Locate the cell with the specified text and output its (x, y) center coordinate. 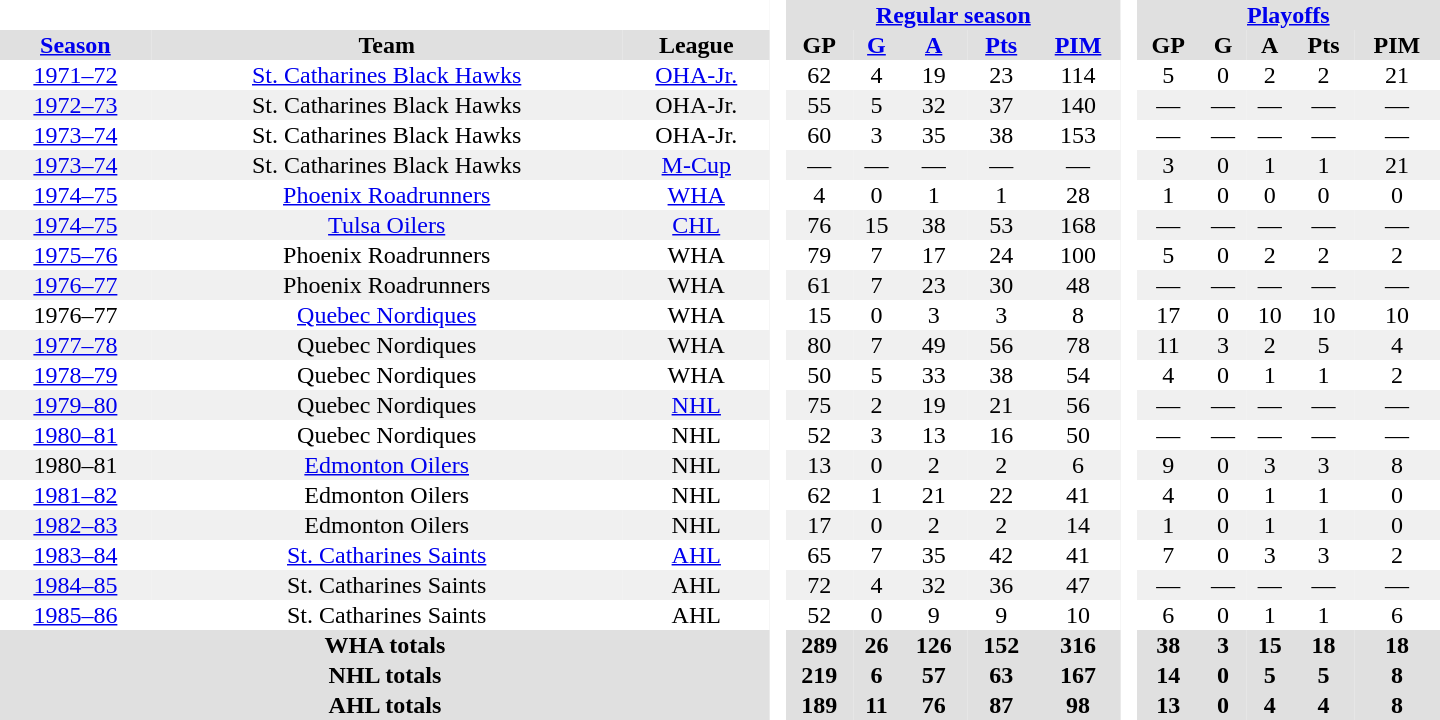
28 (1078, 195)
26 (876, 645)
72 (820, 585)
167 (1078, 675)
60 (820, 135)
Tulsa Oilers (387, 225)
1985–86 (76, 615)
1971–72 (76, 75)
80 (820, 345)
CHL (696, 225)
22 (1001, 495)
1972–73 (76, 105)
Regular season (954, 15)
1983–84 (76, 555)
1975–76 (76, 255)
Playoffs (1288, 15)
63 (1001, 675)
League (696, 45)
NHL totals (385, 675)
153 (1078, 135)
1978–79 (76, 375)
100 (1078, 255)
98 (1078, 705)
53 (1001, 225)
1982–83 (76, 525)
1979–80 (76, 405)
75 (820, 405)
54 (1078, 375)
126 (934, 645)
140 (1078, 105)
AHL totals (385, 705)
16 (1001, 435)
79 (820, 255)
M-Cup (696, 165)
152 (1001, 645)
37 (1001, 105)
1977–78 (76, 345)
65 (820, 555)
42 (1001, 555)
55 (820, 105)
114 (1078, 75)
49 (934, 345)
219 (820, 675)
33 (934, 375)
189 (820, 705)
289 (820, 645)
WHA totals (385, 645)
47 (1078, 585)
316 (1078, 645)
36 (1001, 585)
87 (1001, 705)
1981–82 (76, 495)
Season (76, 45)
78 (1078, 345)
168 (1078, 225)
57 (934, 675)
24 (1001, 255)
61 (820, 285)
48 (1078, 285)
Team (387, 45)
1984–85 (76, 585)
30 (1001, 285)
